Find where the given text appears and provide that cell's center as (x, y) coordinate. 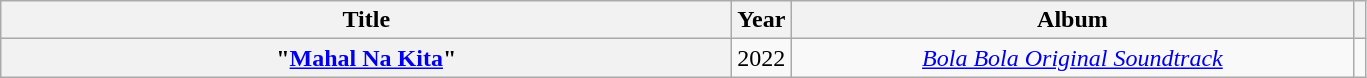
Album (1072, 20)
Bola Bola Original Soundtrack (1072, 58)
Year (762, 20)
2022 (762, 58)
"Mahal Na Kita" (366, 58)
Title (366, 20)
